Locate the cell with the specified text and output its [X, Y] center coordinate. 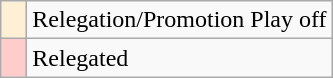
Relegated [180, 58]
Relegation/Promotion Play off [180, 20]
